Extract the (x, y) coordinate from the center of the cell holding the provided text.  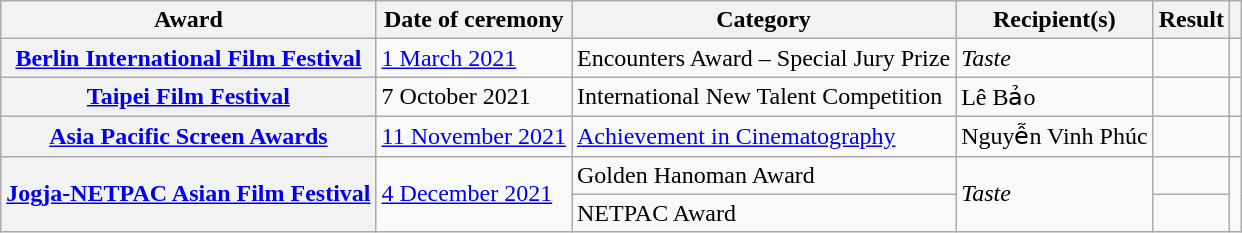
Asia Pacific Screen Awards (188, 136)
Nguyễn Vinh Phúc (1055, 136)
1 March 2021 (474, 58)
International New Talent Competition (764, 97)
Award (188, 20)
Result (1191, 20)
11 November 2021 (474, 136)
7 October 2021 (474, 97)
Recipient(s) (1055, 20)
Encounters Award – Special Jury Prize (764, 58)
Berlin International Film Festival (188, 58)
NETPAC Award (764, 213)
4 December 2021 (474, 194)
Golden Hanoman Award (764, 175)
Category (764, 20)
Date of ceremony (474, 20)
Jogja-NETPAC Asian Film Festival (188, 194)
Achievement in Cinematography (764, 136)
Lê Bảo (1055, 97)
Taipei Film Festival (188, 97)
